Find where the given text appears and provide that cell's center as (x, y) coordinate. 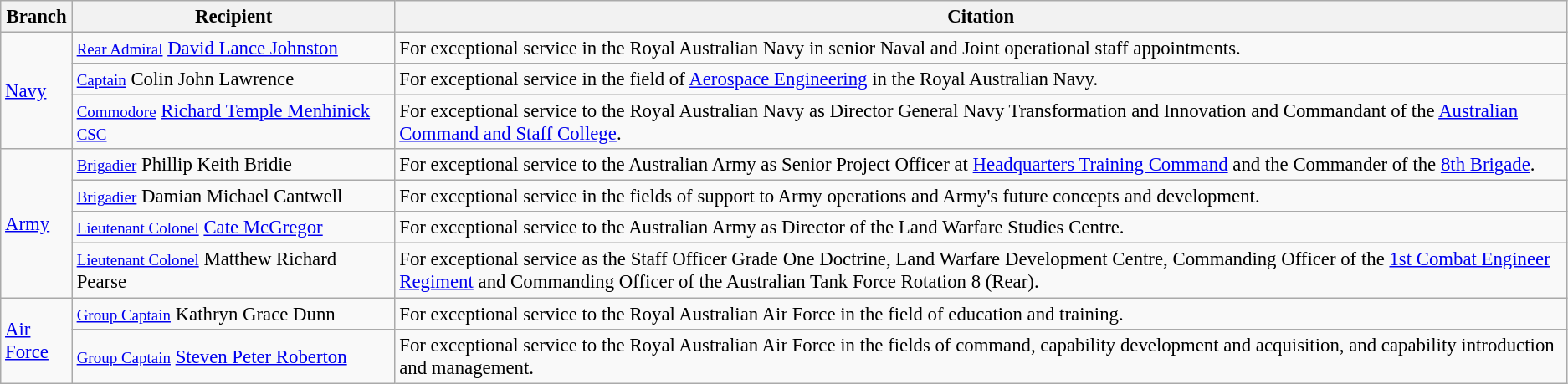
Lieutenant Colonel Matthew Richard Pearse (233, 271)
For exceptional service in the field of Aerospace Engineering in the Royal Australian Navy. (981, 79)
Branch (37, 17)
For exceptional service to the Australian Army as Director of the Land Warfare Studies Centre. (981, 228)
Brigadier Damian Michael Cantwell (233, 197)
Citation (981, 17)
Air Force (37, 340)
Army (37, 223)
For exceptional service to the Australian Army as Senior Project Officer at Headquarters Training Command and the Commander of the 8th Brigade. (981, 165)
Navy (37, 91)
Group Captain Kathryn Grace Dunn (233, 314)
Brigadier Phillip Keith Bridie (233, 165)
Group Captain Steven Peter Roberton (233, 356)
For exceptional service in the fields of support to Army operations and Army's future concepts and development. (981, 197)
Recipient (233, 17)
Lieutenant Colonel Cate McGregor (233, 228)
For exceptional service in the Royal Australian Navy in senior Naval and Joint operational staff appointments. (981, 49)
Rear Admiral David Lance Johnston (233, 49)
For exceptional service to the Royal Australian Air Force in the field of education and training. (981, 314)
Commodore Richard Temple Menhinick CSC (233, 122)
Captain Colin John Lawrence (233, 79)
